Detect which cell encompasses the target text, then output its (x, y) center coordinate. 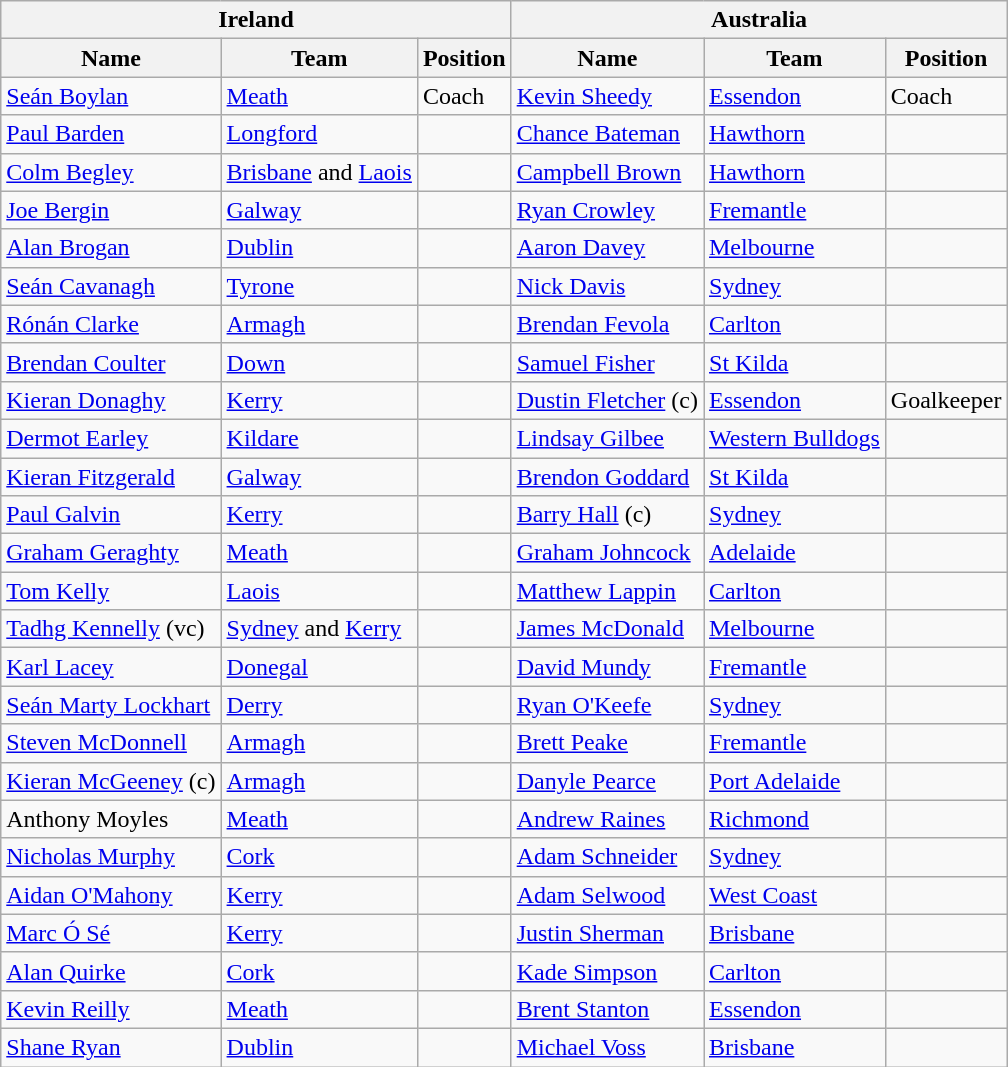
Dustin Fletcher (c) (607, 400)
Laois (319, 591)
Seán Marty Lockhart (111, 705)
Alan Brogan (111, 248)
Aaron Davey (607, 248)
Samuel Fisher (607, 362)
Aidan O'Mahony (111, 895)
Australia (759, 20)
Donegal (319, 667)
Kevin Reilly (111, 1009)
Adam Schneider (607, 857)
Marc Ó Sé (111, 933)
Longford (319, 134)
Seán Boylan (111, 96)
Danyle Pearce (607, 781)
Brett Peake (607, 743)
Graham Johncock (607, 553)
Colm Begley (111, 172)
David Mundy (607, 667)
Brendan Coulter (111, 362)
Kade Simpson (607, 971)
Adam Selwood (607, 895)
Adelaide (795, 553)
Ryan O'Keefe (607, 705)
Joe Bergin (111, 210)
Andrew Raines (607, 819)
Nick Davis (607, 286)
Matthew Lappin (607, 591)
Kieran McGeeney (c) (111, 781)
Tadhg Kennelly (vc) (111, 629)
Richmond (795, 819)
Kieran Donaghy (111, 400)
Anthony Moyles (111, 819)
Tyrone (319, 286)
Paul Galvin (111, 515)
Rónán Clarke (111, 324)
Sydney and Kerry (319, 629)
Steven McDonnell (111, 743)
Karl Lacey (111, 667)
Western Bulldogs (795, 438)
Campbell Brown (607, 172)
Kevin Sheedy (607, 96)
Brent Stanton (607, 1009)
West Coast (795, 895)
Nicholas Murphy (111, 857)
Derry (319, 705)
Dermot Earley (111, 438)
Tom Kelly (111, 591)
James McDonald (607, 629)
Down (319, 362)
Brendan Fevola (607, 324)
Brendon Goddard (607, 477)
Kieran Fitzgerald (111, 477)
Ireland (256, 20)
Barry Hall (c) (607, 515)
Ryan Crowley (607, 210)
Kildare (319, 438)
Paul Barden (111, 134)
Seán Cavanagh (111, 286)
Alan Quirke (111, 971)
Chance Bateman (607, 134)
Justin Sherman (607, 933)
Brisbane and Laois (319, 172)
Graham Geraghty (111, 553)
Michael Voss (607, 1047)
Lindsay Gilbee (607, 438)
Port Adelaide (795, 781)
Shane Ryan (111, 1047)
Goalkeeper (946, 400)
